Output the [X, Y] coordinate of the center of the cell containing the given text.  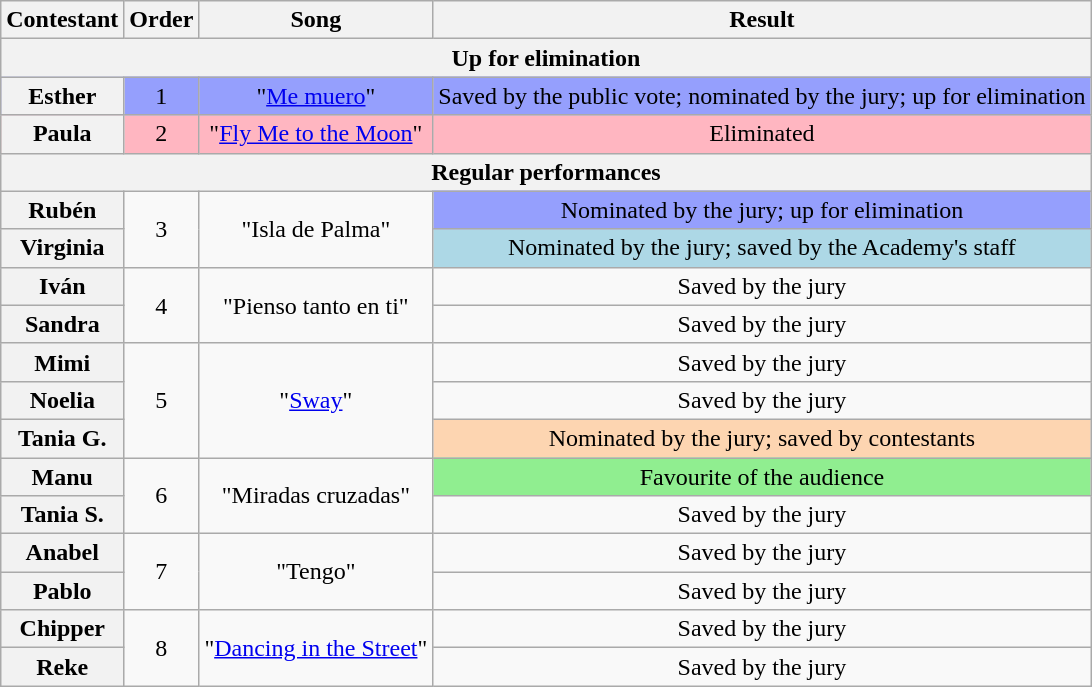
Song [316, 20]
3 [162, 229]
"Sway" [316, 400]
Paula [62, 134]
"Me muero" [316, 96]
Regular performances [546, 172]
"Fly Me to the Moon" [316, 134]
"Pienso tanto en ti" [316, 305]
6 [162, 496]
Nominated by the jury; saved by contestants [762, 438]
Iván [62, 286]
Pablo [62, 591]
Mimi [62, 362]
8 [162, 648]
Nominated by the jury; up for elimination [762, 210]
"Dancing in the Street" [316, 648]
"Tengo" [316, 572]
Manu [62, 477]
Up for elimination [546, 58]
"Isla de Palma" [316, 229]
Esther [62, 96]
Tania S. [62, 515]
4 [162, 305]
Eliminated [762, 134]
"Miradas cruzadas" [316, 496]
Noelia [62, 400]
7 [162, 572]
Result [762, 20]
Reke [62, 667]
Virginia [62, 248]
Favourite of the audience [762, 477]
Anabel [62, 553]
Rubén [62, 210]
2 [162, 134]
Saved by the public vote; nominated by the jury; up for elimination [762, 96]
Nominated by the jury; saved by the Academy's staff [762, 248]
Tania G. [62, 438]
Order [162, 20]
5 [162, 400]
Sandra [62, 324]
Chipper [62, 629]
Contestant [62, 20]
1 [162, 96]
